Scan for the cell matching the given text and deliver its [x, y] coordinate at center. 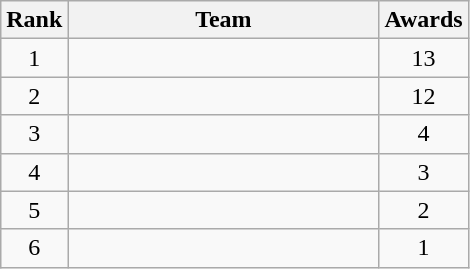
6 [34, 248]
Awards [424, 20]
12 [424, 96]
13 [424, 58]
Rank [34, 20]
5 [34, 210]
Team [224, 20]
